Determine the (X, Y) coordinate at the center of the cell enclosing the given text.  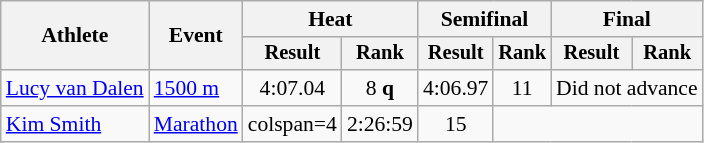
15 (456, 124)
8 q (380, 88)
Marathon (196, 124)
4:06.97 (456, 88)
colspan=4 (292, 124)
Semifinal (484, 19)
Event (196, 36)
2:26:59 (380, 124)
Kim Smith (75, 124)
Did not advance (627, 88)
Final (627, 19)
Heat (330, 19)
11 (522, 88)
1500 m (196, 88)
Athlete (75, 36)
4:07.04 (292, 88)
Lucy van Dalen (75, 88)
